Identify which cell holds the provided text, then report its [x, y] central coordinate. 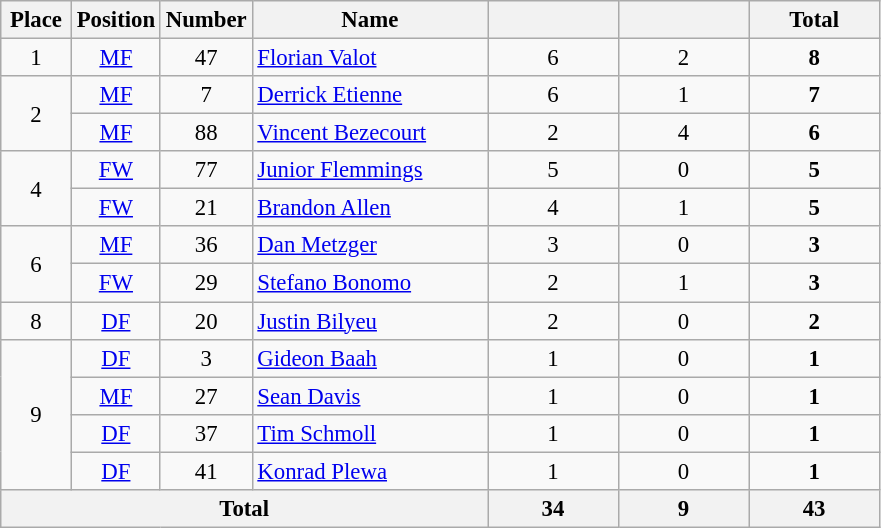
Junior Flemmings [370, 170]
21 [206, 208]
88 [206, 133]
Justin Bilyeu [370, 321]
20 [206, 321]
Florian Valot [370, 58]
Brandon Allen [370, 208]
Vincent Bezecourt [370, 133]
37 [206, 433]
Tim Schmoll [370, 433]
43 [814, 509]
Konrad Plewa [370, 471]
Name [370, 20]
Dan Metzger [370, 245]
Position [116, 20]
Place [36, 20]
Sean Davis [370, 396]
Derrick Etienne [370, 95]
27 [206, 396]
Gideon Baah [370, 358]
41 [206, 471]
Stefano Bonomo [370, 283]
47 [206, 58]
36 [206, 245]
77 [206, 170]
29 [206, 283]
Number [206, 20]
34 [554, 509]
